Identify which cell holds the provided text, then report its (X, Y) central coordinate. 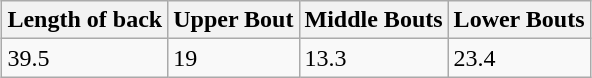
23.4 (519, 58)
19 (234, 58)
Length of back (85, 20)
Middle Bouts (374, 20)
Upper Bout (234, 20)
39.5 (85, 58)
Lower Bouts (519, 20)
13.3 (374, 58)
